Locate the cell with the specified text and output its [X, Y] center coordinate. 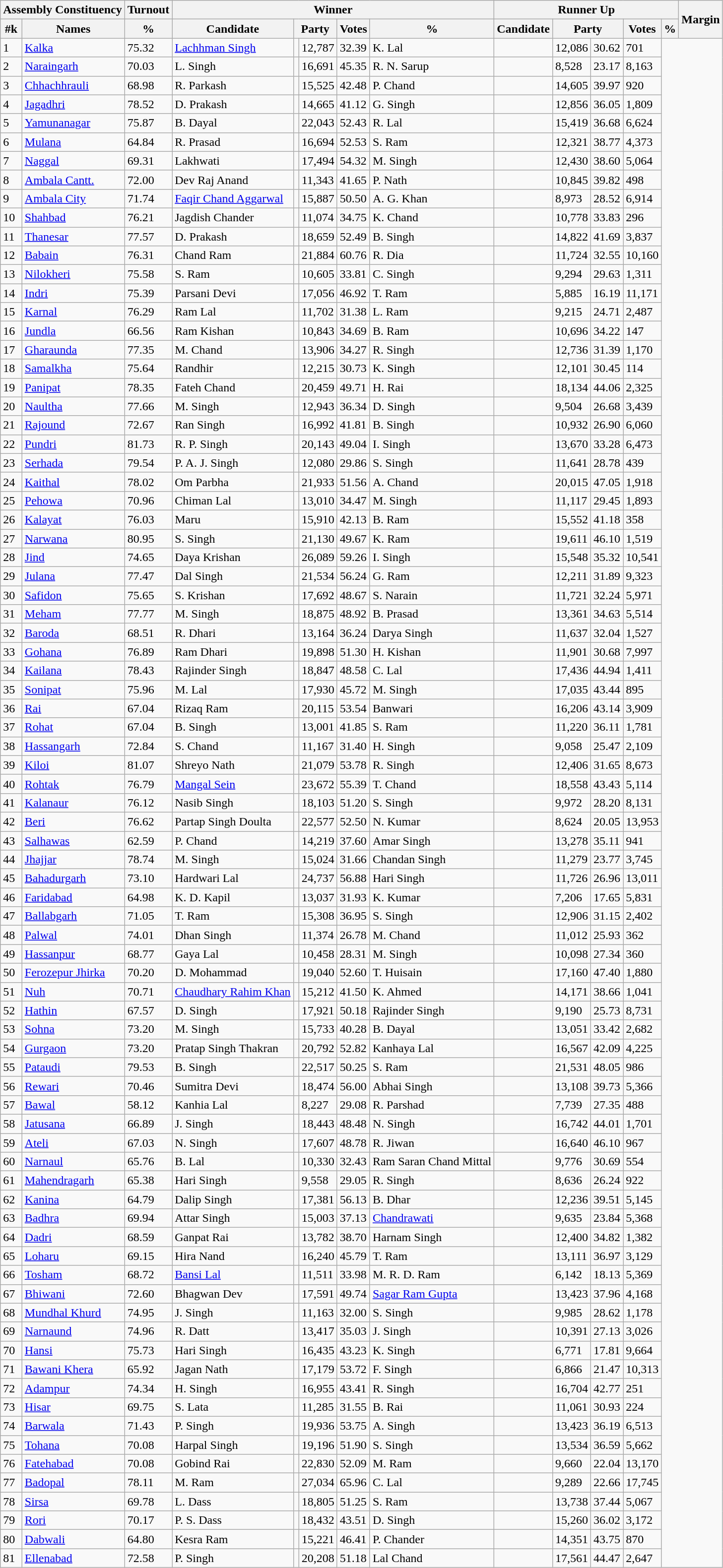
18,474 [318, 1086]
1,880 [642, 973]
Jind [73, 558]
1,411 [642, 671]
9,190 [572, 1010]
31 [11, 614]
26.96 [607, 878]
15,260 [572, 1520]
70.96 [148, 501]
16,640 [572, 1142]
8,731 [642, 1010]
20,143 [318, 444]
77.77 [148, 614]
A. Chand [432, 482]
30.69 [607, 1162]
20,792 [318, 1048]
39.51 [607, 1199]
31.65 [607, 765]
Ran Singh [233, 425]
Tosham [73, 1275]
12,400 [572, 1237]
Pratap Singh Thakran [233, 1048]
12,787 [318, 48]
11,721 [572, 595]
13,001 [318, 727]
2,325 [642, 387]
1,809 [642, 104]
14,171 [572, 992]
37.60 [353, 841]
#k [11, 29]
17,494 [318, 161]
Adampur [73, 1388]
15,221 [318, 1539]
18,659 [318, 237]
Gohana [73, 652]
8,163 [642, 66]
Pataudi [73, 1067]
Hira Nand [233, 1256]
23.77 [607, 860]
20.05 [607, 821]
Om Parbha [233, 482]
Dhan Singh [233, 935]
13,051 [572, 1029]
21,079 [318, 765]
55 [11, 1067]
44.06 [607, 387]
16,567 [572, 1048]
19,611 [572, 538]
78.43 [148, 671]
36.11 [607, 727]
R. Datt [233, 1331]
Chhachhrauli [73, 85]
B. Rai [432, 1407]
42.13 [353, 519]
9,972 [572, 803]
36.24 [353, 633]
76.21 [148, 217]
1,918 [642, 482]
75.87 [148, 123]
3,745 [642, 860]
48.78 [353, 1142]
43 [11, 841]
5,067 [642, 1502]
11,285 [318, 1407]
43.14 [607, 708]
9,058 [572, 746]
Harnam Singh [432, 1237]
5,145 [642, 1199]
49.67 [353, 538]
13,782 [318, 1237]
79.54 [148, 463]
Rori [73, 1520]
1,170 [642, 350]
15,419 [572, 123]
35.32 [607, 558]
22,043 [318, 123]
21.47 [607, 1369]
11,012 [572, 935]
12,906 [572, 916]
Faridabad [73, 897]
Safidon [73, 595]
7 [11, 161]
Banwari [432, 708]
30.45 [607, 369]
9,289 [572, 1483]
65.92 [148, 1369]
H. Kishan [432, 652]
360 [642, 954]
65 [11, 1256]
9,294 [572, 274]
11,637 [572, 633]
29.45 [607, 501]
44.01 [607, 1124]
75.39 [148, 293]
3,837 [642, 237]
48.48 [353, 1124]
44.94 [607, 671]
15,024 [318, 860]
33.98 [353, 1275]
Indri [73, 293]
Ram Lal [233, 312]
25.47 [607, 746]
Kaithal [73, 482]
68.51 [148, 633]
37.44 [607, 1502]
R. N. Sarup [432, 66]
21,130 [318, 538]
224 [642, 1407]
8,673 [642, 765]
B. Lal [233, 1162]
17,436 [572, 671]
Ram Dhari [233, 652]
20,115 [318, 708]
32.43 [353, 1162]
61 [11, 1181]
33 [11, 652]
34.22 [607, 331]
34.63 [607, 614]
64 [11, 1237]
Kalayat [73, 519]
Mulana [73, 142]
30.93 [607, 1407]
Chandan Singh [432, 860]
Winner [333, 10]
25 [11, 501]
Mundhal Khurd [73, 1313]
Dadri [73, 1237]
Kailana [73, 671]
20,459 [318, 387]
19,040 [318, 973]
52.53 [353, 142]
10 [11, 217]
76.12 [148, 803]
52.50 [353, 821]
49.74 [353, 1294]
Narnaund [73, 1331]
43.75 [607, 1539]
Shreyo Nath [233, 765]
71.43 [148, 1426]
Meham [73, 614]
Chand Ram [233, 255]
16,704 [572, 1388]
Chiman Lal [233, 501]
45.35 [353, 66]
81.07 [148, 765]
9,635 [572, 1218]
18,558 [572, 784]
17,035 [572, 690]
11,511 [318, 1275]
Turnout [148, 10]
24,737 [318, 878]
L. Singh [233, 66]
53.54 [353, 708]
53.72 [353, 1369]
35.11 [607, 841]
C. Singh [432, 274]
13,361 [572, 614]
13,534 [572, 1445]
K. Ahmed [432, 992]
12,236 [572, 1199]
Kalanaur [73, 803]
34.27 [353, 350]
70.71 [148, 992]
F. Singh [432, 1369]
5,662 [642, 1445]
M. R. D. Ram [432, 1275]
32.55 [607, 255]
45.72 [353, 690]
31.93 [353, 897]
22.04 [607, 1464]
6,771 [572, 1350]
54 [11, 1048]
Rohtak [73, 784]
Names [73, 29]
60.76 [353, 255]
26,089 [318, 558]
30 [11, 595]
9,776 [572, 1162]
10,843 [318, 331]
Gaya Lal [233, 954]
Jagadhri [73, 104]
12,086 [572, 48]
362 [642, 935]
13,906 [318, 350]
48.92 [353, 614]
S. Lata [233, 1407]
52.09 [353, 1464]
12,101 [572, 369]
G. Singh [432, 104]
Nuh [73, 992]
51.30 [353, 652]
Rai [73, 708]
32.24 [607, 595]
T. Chand [432, 784]
77.66 [148, 406]
62 [11, 1199]
Runner Up [587, 10]
15,733 [318, 1029]
20,015 [572, 482]
12,736 [572, 350]
71.05 [148, 916]
68.59 [148, 1237]
Hisar [73, 1407]
22.66 [607, 1483]
22,577 [318, 821]
43.41 [353, 1388]
Baroda [73, 633]
53.78 [353, 765]
11,724 [572, 255]
Darya Singh [432, 633]
30.62 [607, 48]
69 [11, 1331]
41.65 [353, 180]
13 [11, 274]
17,160 [572, 973]
14,351 [572, 1539]
Daya Krishan [233, 558]
R. Parshad [432, 1105]
1 [11, 48]
Samalkha [73, 369]
48.67 [353, 595]
Karnal [73, 312]
64.84 [148, 142]
498 [642, 180]
12,943 [318, 406]
56.88 [353, 878]
8 [11, 180]
922 [642, 1181]
58 [11, 1124]
42.09 [607, 1048]
43.44 [607, 690]
38 [11, 746]
Lal Chand [432, 1558]
T. Huisain [432, 973]
31.89 [607, 576]
Mahendragarh [73, 1181]
4,168 [642, 1294]
19,936 [318, 1426]
Mangal Sein [233, 784]
29.63 [607, 274]
2,487 [642, 312]
26.78 [353, 935]
6,060 [642, 425]
S. Narain [432, 595]
70.17 [148, 1520]
10,330 [318, 1162]
36 [11, 708]
26.68 [607, 406]
47.05 [607, 482]
37 [11, 727]
Pundri [73, 444]
S. Chand [233, 746]
68 [11, 1313]
10,098 [572, 954]
3,439 [642, 406]
15 [11, 312]
41.69 [607, 237]
13,011 [642, 878]
Ambala City [73, 198]
Kanhaya Lal [432, 1048]
Bhagwan Dev [233, 1294]
17,381 [318, 1199]
Maru [233, 519]
81 [11, 1558]
49.04 [353, 444]
920 [642, 85]
554 [642, 1162]
16,992 [318, 425]
17.65 [607, 897]
Barwala [73, 1426]
27.35 [607, 1105]
1,178 [642, 1313]
30.73 [353, 369]
52.60 [353, 973]
11 [11, 237]
79.53 [148, 1067]
Naraingarh [73, 66]
68.98 [148, 85]
31.38 [353, 312]
76.89 [148, 652]
36.97 [607, 1256]
49 [11, 954]
Assembly Constituency [63, 10]
Randhir [233, 369]
52 [11, 1010]
13,738 [572, 1502]
701 [642, 48]
10,778 [572, 217]
M. Lal [233, 690]
8,131 [642, 803]
68.77 [148, 954]
Kanina [73, 1199]
2,647 [642, 1558]
Gharaunda [73, 350]
70.46 [148, 1086]
Jagan Nath [233, 1369]
72 [11, 1388]
21,884 [318, 255]
Ambala Cantt. [73, 180]
Gurgaon [73, 1048]
L. Dass [233, 1502]
114 [642, 369]
D. Mohammad [233, 973]
56.13 [353, 1199]
R. Dhari [233, 633]
Parsani Devi [233, 293]
20,208 [318, 1558]
358 [642, 519]
Fateh Chand [233, 387]
66 [11, 1275]
3,909 [642, 708]
K. Kumar [432, 897]
18 [11, 369]
11,726 [572, 878]
P. Chander [432, 1539]
Ram Kishan [233, 331]
Serhada [73, 463]
70.03 [148, 66]
21 [11, 425]
A. Singh [432, 1426]
13,164 [318, 633]
14,605 [572, 85]
4,225 [642, 1048]
Rajound [73, 425]
1,893 [642, 501]
Harpal Singh [233, 1445]
Amar Singh [432, 841]
10,932 [572, 425]
8,624 [572, 821]
Fatehabad [73, 1464]
46.41 [353, 1539]
25.73 [607, 1010]
Julana [73, 576]
13,111 [572, 1256]
5,971 [642, 595]
Hassangarh [73, 746]
56.00 [353, 1086]
Dalip Singh [233, 1199]
Shahbad [73, 217]
55.39 [353, 784]
16.19 [607, 293]
3,026 [642, 1331]
18,443 [318, 1124]
Naultha [73, 406]
73.10 [148, 878]
13,010 [318, 501]
10,313 [642, 1369]
73 [11, 1407]
78.74 [148, 860]
24.71 [607, 312]
13,417 [318, 1331]
18.13 [607, 1275]
2,402 [642, 916]
41.12 [353, 104]
Bansi Lal [233, 1275]
10,160 [642, 255]
29.05 [353, 1181]
11,167 [318, 746]
10,605 [318, 274]
17,930 [318, 690]
Badopal [73, 1483]
11,702 [318, 312]
75.58 [148, 274]
16,240 [318, 1256]
1,701 [642, 1124]
2 [11, 66]
36.02 [607, 1520]
31.15 [607, 916]
4,373 [642, 142]
296 [642, 217]
52.49 [353, 237]
36.59 [607, 1445]
37.96 [607, 1294]
34.69 [353, 331]
16,435 [318, 1350]
75 [11, 1445]
3 [11, 85]
5,831 [642, 897]
Chaudhary Rahim Khan [233, 992]
Jatusana [73, 1124]
45 [11, 878]
870 [642, 1539]
Salhawas [73, 841]
Badhra [73, 1218]
9,323 [642, 576]
27.13 [607, 1331]
50.50 [353, 198]
Sumitra Devi [233, 1086]
17,056 [318, 293]
8,636 [572, 1181]
147 [642, 331]
Lakhwati [233, 161]
R. Lal [432, 123]
26.90 [607, 425]
12,215 [318, 369]
62.59 [148, 841]
33.83 [607, 217]
11,374 [318, 935]
21,531 [572, 1067]
23,672 [318, 784]
51.18 [353, 1558]
5,369 [642, 1275]
1,041 [642, 992]
1,311 [642, 274]
23.17 [607, 66]
Margin [701, 19]
74.65 [148, 558]
42.48 [353, 85]
9,664 [642, 1350]
60 [11, 1162]
47 [11, 916]
41.18 [607, 519]
64.98 [148, 897]
Dabwali [73, 1539]
P. A. J. Singh [233, 463]
Kesra Ram [233, 1539]
70 [11, 1350]
34.75 [353, 217]
Tohana [73, 1445]
36.68 [607, 123]
10,541 [642, 558]
6,513 [642, 1426]
38.66 [607, 992]
17,692 [318, 595]
B. Prasad [432, 614]
53.75 [353, 1426]
Ram Saran Chand Mittal [432, 1162]
56 [11, 1086]
12,430 [572, 161]
74.96 [148, 1331]
K. D. Kapil [233, 897]
N. Kumar [432, 821]
75.65 [148, 595]
27 [11, 538]
5,514 [642, 614]
65.96 [353, 1483]
71 [11, 1369]
9,660 [572, 1464]
48.58 [353, 671]
67.57 [148, 1010]
23.84 [607, 1218]
72.00 [148, 180]
25.93 [607, 935]
36.19 [607, 1426]
80 [11, 1539]
15,003 [318, 1218]
30.68 [607, 652]
57 [11, 1105]
74 [11, 1426]
5,885 [572, 293]
5,064 [642, 161]
76.79 [148, 784]
11,901 [572, 652]
R. P. Singh [233, 444]
1,527 [642, 633]
66.89 [148, 1124]
34.47 [353, 501]
51 [11, 992]
2,682 [642, 1029]
69.75 [148, 1407]
21,534 [318, 576]
65.38 [148, 1181]
Dev Raj Anand [233, 180]
Kiloi [73, 765]
50 [11, 973]
6,914 [642, 198]
967 [642, 1142]
17 [11, 350]
63 [11, 1218]
19,898 [318, 652]
Attar Singh [233, 1218]
Ellenabad [73, 1558]
31.66 [353, 860]
72.84 [148, 746]
Bhiwani [73, 1294]
68.72 [148, 1275]
34.82 [607, 1237]
Naggal [73, 161]
16,691 [318, 66]
16,955 [318, 1388]
29.86 [353, 463]
31.40 [353, 746]
Panipat [73, 387]
6,473 [642, 444]
11,061 [572, 1407]
27,034 [318, 1483]
78.02 [148, 482]
Jundla [73, 331]
17,561 [572, 1558]
17,607 [318, 1142]
36.05 [607, 104]
41.50 [353, 992]
23 [11, 463]
46.92 [353, 293]
33.28 [607, 444]
Palwal [73, 935]
Bawani Khera [73, 1369]
17,591 [318, 1294]
43.43 [607, 784]
1,382 [642, 1237]
41.85 [353, 727]
43.51 [353, 1520]
35.03 [353, 1331]
65.76 [148, 1162]
28.20 [607, 803]
26 [11, 519]
28 [11, 558]
59 [11, 1142]
81.73 [148, 444]
S. Krishan [233, 595]
77 [11, 1483]
R. Dia [432, 255]
8,973 [572, 198]
79 [11, 1520]
10,391 [572, 1331]
76.62 [148, 821]
A. G. Khan [432, 198]
Hathin [73, 1010]
64.80 [148, 1539]
Jagdish Chander [233, 217]
439 [642, 463]
R. Jiwan [432, 1142]
18,432 [318, 1520]
Narwana [73, 538]
3,129 [642, 1256]
986 [642, 1067]
Abhai Singh [432, 1086]
11,163 [318, 1313]
32.39 [353, 48]
Lachhman Singh [233, 48]
13,670 [572, 444]
39.73 [607, 1086]
7,997 [642, 652]
10,458 [318, 954]
26.24 [607, 1181]
11,171 [642, 293]
66.56 [148, 331]
34 [11, 671]
51.25 [353, 1502]
9,215 [572, 312]
Hassanpur [73, 954]
L. Ram [432, 312]
G. Ram [432, 576]
56.24 [353, 576]
12 [11, 255]
77.57 [148, 237]
13,108 [572, 1086]
8,227 [318, 1105]
18,805 [318, 1502]
42.77 [607, 1388]
9,504 [572, 406]
Jhajjar [73, 860]
10,845 [572, 180]
Ateli [73, 1142]
32.00 [353, 1313]
6,866 [572, 1369]
64.79 [148, 1199]
Hansi [73, 1350]
488 [642, 1105]
78.11 [148, 1483]
18,875 [318, 614]
P. Nath [432, 180]
17,745 [642, 1483]
2,109 [642, 746]
33.42 [607, 1029]
3,172 [642, 1520]
Loharu [73, 1256]
28.31 [353, 954]
1,781 [642, 727]
22 [11, 444]
11,343 [318, 180]
69.15 [148, 1256]
40.28 [353, 1029]
Sirsa [73, 1502]
Rohat [73, 727]
72.60 [148, 1294]
53 [11, 1029]
47.40 [607, 973]
Ballabgarh [73, 916]
35 [11, 690]
K. Chand [432, 217]
67.03 [148, 1142]
18,847 [318, 671]
69.94 [148, 1218]
32 [11, 633]
31.39 [607, 350]
K. Ram [432, 538]
16,694 [318, 142]
13,278 [572, 841]
14,219 [318, 841]
13,037 [318, 897]
76.29 [148, 312]
14 [11, 293]
17,179 [318, 1369]
19,196 [318, 1445]
941 [642, 841]
K. Lal [432, 48]
Faqir Chand Aggarwal [233, 198]
38.70 [353, 1237]
1,519 [642, 538]
74.95 [148, 1313]
43.23 [353, 1350]
38.60 [607, 161]
45.79 [353, 1256]
15,552 [572, 519]
R. Prasad [233, 142]
Sohna [73, 1029]
50.18 [353, 1010]
18,103 [318, 803]
31.55 [353, 1407]
15,525 [318, 85]
9 [11, 198]
13,953 [642, 821]
15,212 [318, 992]
76.03 [148, 519]
11,279 [572, 860]
33.81 [353, 274]
19 [11, 387]
Sonipat [73, 690]
12,321 [572, 142]
76.31 [148, 255]
29.08 [353, 1105]
11,117 [572, 501]
Nasib Singh [233, 803]
52.43 [353, 123]
14,822 [572, 237]
5,366 [642, 1086]
51.20 [353, 803]
71.74 [148, 198]
41 [11, 803]
16,206 [572, 708]
20 [11, 406]
72.58 [148, 1558]
22,830 [318, 1464]
52.82 [353, 1048]
Thanesar [73, 237]
12,856 [572, 104]
44.47 [607, 1558]
77.47 [148, 576]
38.77 [607, 142]
28.78 [607, 463]
49.71 [353, 387]
16,742 [572, 1124]
Rizaq Ram [233, 708]
28.62 [607, 1313]
58.12 [148, 1105]
Bawal [73, 1105]
42 [11, 821]
Partap Singh Doulta [233, 821]
15,308 [318, 916]
Babain [73, 255]
21,933 [318, 482]
16 [11, 331]
74.34 [148, 1388]
12,211 [572, 576]
Ferozepur Jhirka [73, 973]
24 [11, 482]
75.96 [148, 690]
P. S. Dass [233, 1520]
Kalka [73, 48]
41.81 [353, 425]
28.52 [607, 198]
6 [11, 142]
48 [11, 935]
50.25 [353, 1067]
14,665 [318, 104]
80.95 [148, 538]
B. Dhar [432, 1199]
51.56 [353, 482]
7,206 [572, 897]
78.35 [148, 387]
29 [11, 576]
15,887 [318, 198]
77.35 [148, 350]
12,406 [572, 765]
8,528 [572, 66]
69.31 [148, 161]
36.34 [353, 406]
40 [11, 784]
39 [11, 765]
R. Parkash [233, 85]
67 [11, 1294]
75.73 [148, 1350]
39.97 [607, 85]
51.90 [353, 1445]
36.95 [353, 916]
251 [642, 1388]
78 [11, 1502]
72.67 [148, 425]
Yamunanagar [73, 123]
59.26 [353, 558]
12,080 [318, 463]
Pehowa [73, 501]
22,517 [318, 1067]
Sagar Ram Gupta [432, 1294]
Hardwari Lal [233, 878]
Narnaul [73, 1162]
895 [642, 690]
Dal Singh [233, 576]
9,558 [318, 1181]
17.81 [607, 1350]
Rewari [73, 1086]
18,134 [572, 387]
Chandrawati [432, 1218]
5 [11, 123]
39.82 [607, 180]
Nilokheri [73, 274]
37.13 [353, 1218]
5,114 [642, 784]
Beri [73, 821]
75.64 [148, 369]
78.52 [148, 104]
Ganpat Rai [233, 1237]
32.04 [607, 633]
Bahadurgarh [73, 878]
46 [11, 897]
74.01 [148, 935]
4 [11, 104]
69.78 [148, 1502]
44 [11, 860]
H. Rai [432, 387]
76 [11, 1464]
9,985 [572, 1313]
75.32 [148, 48]
5,368 [642, 1218]
15,910 [318, 519]
6,624 [642, 123]
48.05 [607, 1067]
54.32 [353, 161]
13,170 [642, 1464]
27.34 [607, 954]
11,074 [318, 217]
7,739 [572, 1105]
15,548 [572, 558]
11,641 [572, 463]
11,220 [572, 727]
17,921 [318, 1010]
70.20 [148, 973]
6,142 [572, 1275]
Gobind Rai [233, 1464]
Kanhia Lal [233, 1105]
10,696 [572, 331]
